From the cell containing the given text, extract its center point as [x, y] coordinate. 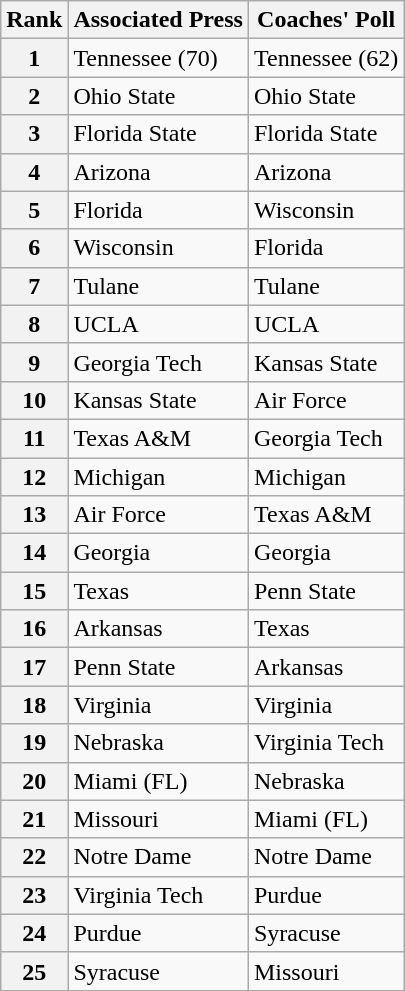
Tennessee (70) [158, 58]
4 [34, 172]
24 [34, 933]
Coaches' Poll [326, 20]
Rank [34, 20]
5 [34, 210]
16 [34, 629]
17 [34, 667]
19 [34, 743]
9 [34, 362]
3 [34, 134]
18 [34, 705]
7 [34, 286]
Tennessee (62) [326, 58]
6 [34, 248]
25 [34, 971]
20 [34, 781]
Associated Press [158, 20]
13 [34, 515]
10 [34, 400]
8 [34, 324]
23 [34, 895]
2 [34, 96]
14 [34, 553]
21 [34, 819]
15 [34, 591]
1 [34, 58]
11 [34, 438]
12 [34, 477]
22 [34, 857]
